Return (X, Y) of the center of cell containing provided text 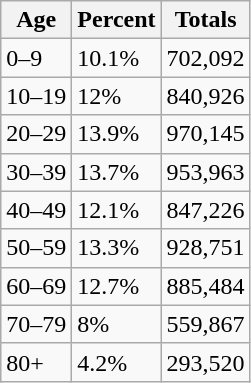
928,751 (206, 248)
60–69 (36, 286)
20–29 (36, 134)
885,484 (206, 286)
840,926 (206, 96)
13.3% (116, 248)
847,226 (206, 210)
50–59 (36, 248)
13.9% (116, 134)
10–19 (36, 96)
Totals (206, 20)
Age (36, 20)
80+ (36, 362)
40–49 (36, 210)
30–39 (36, 172)
12.1% (116, 210)
953,963 (206, 172)
4.2% (116, 362)
Percent (116, 20)
8% (116, 324)
702,092 (206, 58)
0–9 (36, 58)
70–79 (36, 324)
293,520 (206, 362)
559,867 (206, 324)
10.1% (116, 58)
12.7% (116, 286)
13.7% (116, 172)
970,145 (206, 134)
12% (116, 96)
